Search for the cell housing the specified text and yield its [x, y] center coordinate. 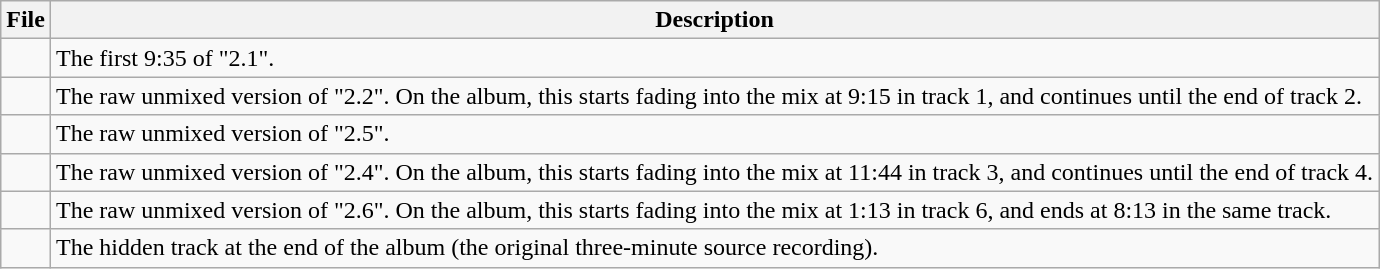
Description [714, 20]
File [26, 20]
The raw unmixed version of "2.5". [714, 134]
The raw unmixed version of "2.6". On the album, this starts fading into the mix at 1:13 in track 6, and ends at 8:13 in the same track. [714, 210]
The first 9:35 of "2.1". [714, 58]
The hidden track at the end of the album (the original three-minute source recording). [714, 248]
The raw unmixed version of "2.4". On the album, this starts fading into the mix at 11:44 in track 3, and continues until the end of track 4. [714, 172]
The raw unmixed version of "2.2". On the album, this starts fading into the mix at 9:15 in track 1, and continues until the end of track 2. [714, 96]
